Extract the [x, y] coordinate from the center of the cell holding the provided text.  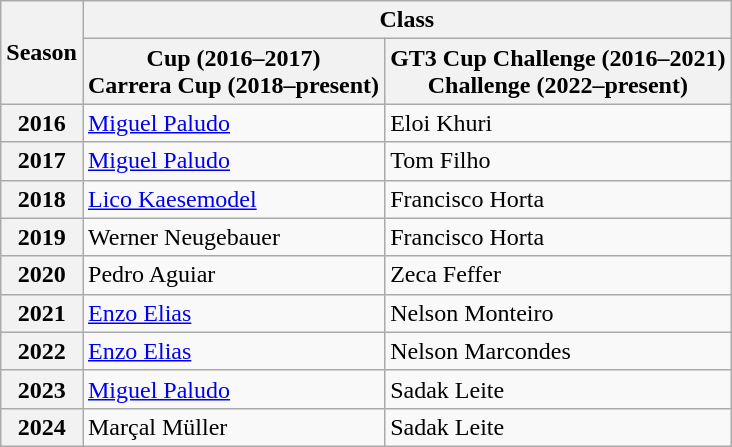
GT3 Cup Challenge (2016–2021) Challenge (2022–present) [558, 72]
2018 [42, 199]
Season [42, 52]
2020 [42, 275]
Nelson Monteiro [558, 313]
2019 [42, 237]
2021 [42, 313]
2017 [42, 161]
Marçal Müller [233, 427]
Class [406, 20]
Pedro Aguiar [233, 275]
Eloi Khuri [558, 123]
2016 [42, 123]
2023 [42, 389]
Werner Neugebauer [233, 237]
Nelson Marcondes [558, 351]
Tom Filho [558, 161]
2024 [42, 427]
Lico Kaesemodel [233, 199]
Cup (2016–2017) Carrera Cup (2018–present) [233, 72]
2022 [42, 351]
Zeca Feffer [558, 275]
